Detect which cell encompasses the target text, then output its [X, Y] center coordinate. 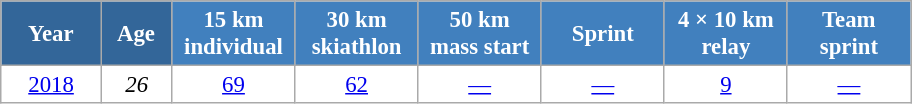
Age [136, 34]
15 km individual [234, 34]
Year [52, 34]
30 km skiathlon [356, 34]
62 [356, 85]
Sprint [602, 34]
2018 [52, 85]
50 km mass start [480, 34]
26 [136, 85]
9 [726, 85]
69 [234, 85]
4 × 10 km relay [726, 34]
Team sprint [848, 34]
